Determine the [x, y] coordinate at the center of the cell enclosing the given text.  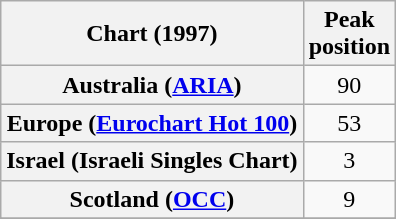
Peakposition [349, 34]
3 [349, 161]
Israel (Israeli Singles Chart) [152, 161]
Europe (Eurochart Hot 100) [152, 123]
9 [349, 199]
53 [349, 123]
Australia (ARIA) [152, 85]
Scotland (OCC) [152, 199]
90 [349, 85]
Chart (1997) [152, 34]
